Find where the given text appears and provide that cell's center as (x, y) coordinate. 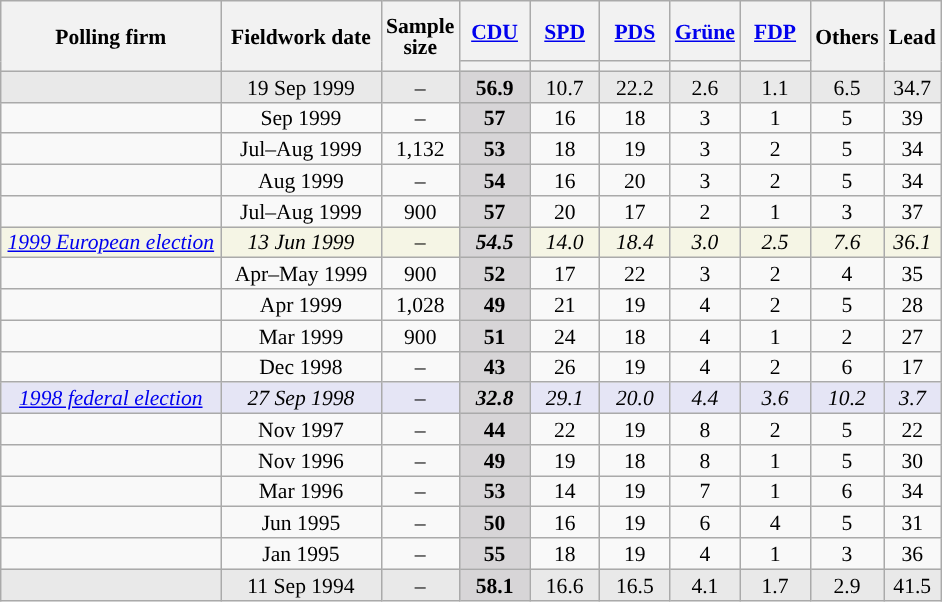
7.6 (847, 242)
Polling firm (111, 36)
16.6 (565, 584)
Nov 1997 (301, 430)
20.0 (635, 398)
Apr–May 1999 (301, 274)
32.8 (494, 398)
13 Jun 1999 (301, 242)
27 (912, 336)
26 (565, 366)
11 Sep 1994 (301, 584)
14.0 (565, 242)
Aug 1999 (301, 180)
Mar 1996 (301, 492)
27 Sep 1998 (301, 398)
1,132 (420, 150)
3.6 (775, 398)
2.9 (847, 584)
56.9 (494, 86)
FDP (775, 31)
4.4 (705, 398)
1999 European election (111, 242)
10.7 (565, 86)
37 (912, 212)
36 (912, 554)
55 (494, 554)
35 (912, 274)
Nov 1996 (301, 460)
1.7 (775, 584)
16.5 (635, 584)
CDU (494, 31)
3.7 (912, 398)
2.5 (775, 242)
1,028 (420, 304)
24 (565, 336)
Fieldwork date (301, 36)
Others (847, 36)
SPD (565, 31)
Jun 1995 (301, 522)
4.1 (705, 584)
31 (912, 522)
34.7 (912, 86)
36.1 (912, 242)
Dec 1998 (301, 366)
Samplesize (420, 36)
51 (494, 336)
6.5 (847, 86)
10.2 (847, 398)
2.6 (705, 86)
18.4 (635, 242)
30 (912, 460)
Lead (912, 36)
29.1 (565, 398)
1998 federal election (111, 398)
1.1 (775, 86)
Apr 1999 (301, 304)
Mar 1999 (301, 336)
39 (912, 118)
50 (494, 522)
41.5 (912, 584)
Grüne (705, 31)
52 (494, 274)
54.5 (494, 242)
7 (705, 492)
21 (565, 304)
PDS (635, 31)
3.0 (705, 242)
54 (494, 180)
Sep 1999 (301, 118)
14 (565, 492)
19 Sep 1999 (301, 86)
44 (494, 430)
58.1 (494, 584)
43 (494, 366)
28 (912, 304)
22.2 (635, 86)
Jan 1995 (301, 554)
